Extract the [x, y] coordinate from the center of the cell holding the provided text.  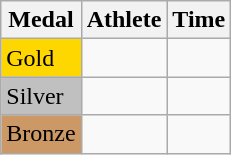
Silver [41, 96]
Athlete [124, 20]
Medal [41, 20]
Bronze [41, 134]
Gold [41, 58]
Time [199, 20]
